Return the [x, y] coordinate for the center point of the cell that contains the specified text.  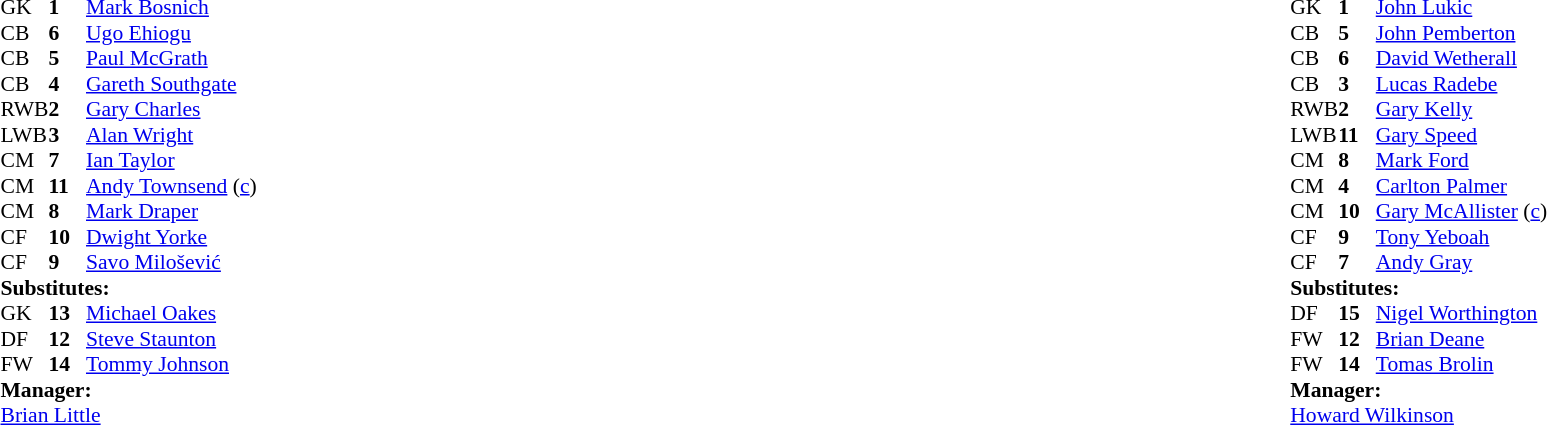
Dwight Yorke [172, 237]
Alan Wright [172, 135]
John Pemberton [1462, 33]
Ugo Ehiogu [172, 33]
Tomas Brolin [1462, 365]
GK [24, 313]
Tony Yeboah [1462, 237]
Mark Ford [1462, 161]
Paul McGrath [172, 59]
Andy Townsend (c) [172, 186]
Steve Staunton [172, 339]
Andy Gray [1462, 263]
Gareth Southgate [172, 84]
Gary Charles [172, 109]
Brian Deane [1462, 339]
Carlton Palmer [1462, 186]
Gary Speed [1462, 135]
15 [1357, 313]
Lucas Radebe [1462, 84]
Tommy Johnson [172, 365]
Mark Draper [172, 211]
Gary McAllister (c) [1462, 211]
Gary Kelly [1462, 109]
David Wetherall [1462, 59]
Nigel Worthington [1462, 313]
Michael Oakes [172, 313]
Savo Milošević [172, 263]
Ian Taylor [172, 161]
13 [67, 313]
